Determine the [X, Y] coordinate at the center of the cell enclosing the given text.  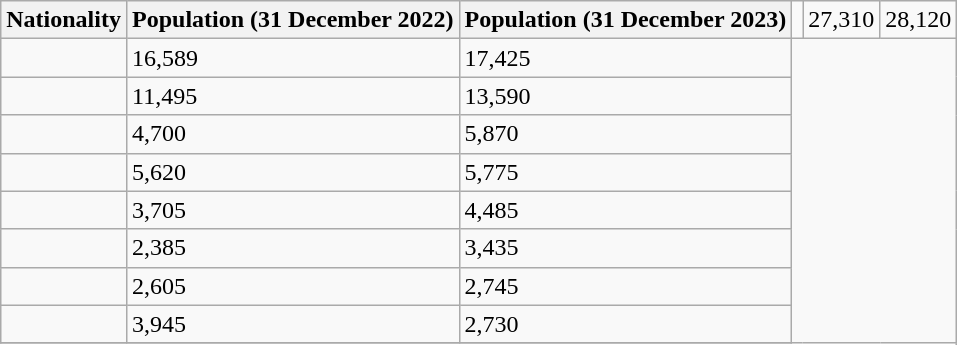
13,590 [626, 96]
Population (31 December 2022) [292, 20]
2,385 [292, 248]
3,435 [626, 248]
11,495 [292, 96]
4,700 [292, 134]
Nationality [64, 20]
2,730 [626, 324]
17,425 [626, 58]
3,705 [292, 210]
28,120 [918, 20]
27,310 [842, 20]
5,870 [626, 134]
4,485 [626, 210]
5,620 [292, 172]
2,605 [292, 286]
16,589 [292, 58]
3,945 [292, 324]
5,775 [626, 172]
Population (31 December 2023) [626, 20]
2,745 [626, 286]
